Determine the [x, y] coordinate at the center of the cell enclosing the given text.  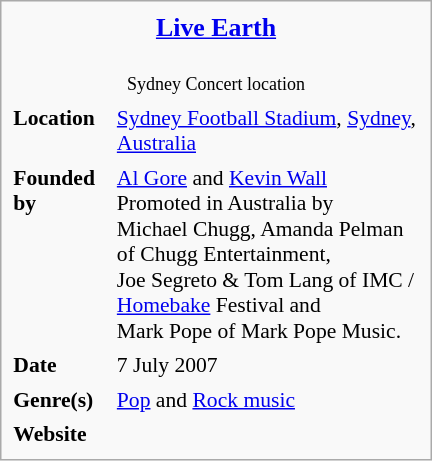
Sydney Concert location [216, 83]
Date [61, 365]
Live Earth [216, 28]
Genre(s) [61, 399]
Website [61, 434]
Founded by [61, 254]
Location [61, 130]
7 July 2007 [268, 365]
Sydney Football Stadium, Sydney, Australia [268, 130]
Pop and Rock music [268, 399]
